For the text-containing cell, return its midpoint in (x, y) coordinate format. 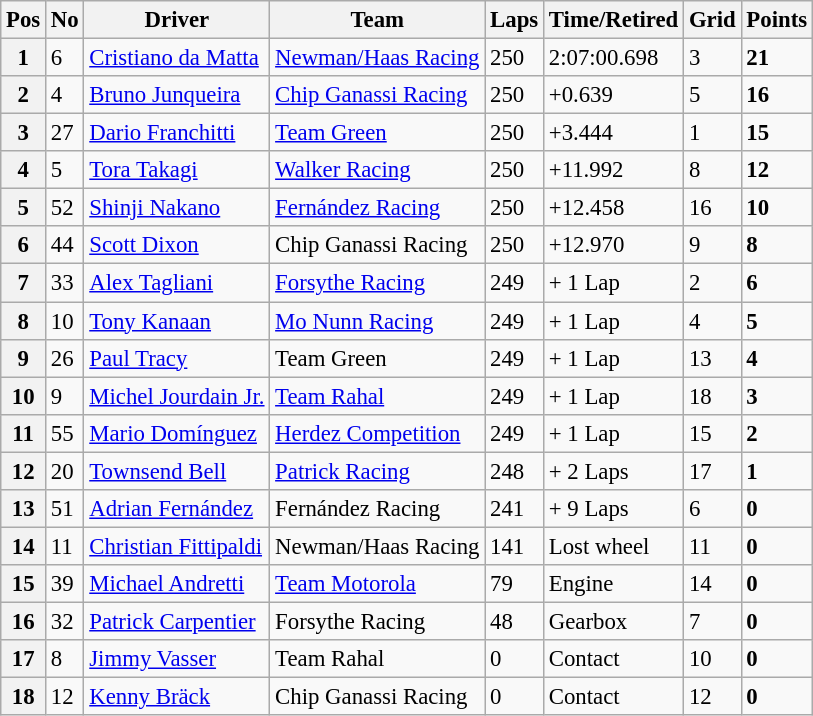
32 (65, 621)
33 (65, 283)
Lost wheel (613, 546)
Paul Tracy (177, 358)
Team (378, 20)
Walker Racing (378, 170)
2:07:00.698 (613, 58)
Tora Takagi (177, 170)
Patrick Racing (378, 471)
Bruno Junqueira (177, 95)
+11.992 (613, 170)
Christian Fittipaldi (177, 546)
Time/Retired (613, 20)
Scott Dixon (177, 245)
Mo Nunn Racing (378, 321)
Points (776, 20)
39 (65, 584)
48 (514, 621)
79 (514, 584)
Dario Franchitti (177, 133)
Mario Domínguez (177, 433)
+12.970 (613, 245)
27 (65, 133)
+0.639 (613, 95)
Adrian Fernández (177, 509)
Kenny Bräck (177, 697)
141 (514, 546)
Shinji Nakano (177, 208)
Gearbox (613, 621)
Herdez Competition (378, 433)
Cristiano da Matta (177, 58)
Engine (613, 584)
Jimmy Vasser (177, 659)
20 (65, 471)
Laps (514, 20)
Grid (712, 20)
Team Motorola (378, 584)
+12.458 (613, 208)
52 (65, 208)
241 (514, 509)
Driver (177, 20)
Tony Kanaan (177, 321)
55 (65, 433)
+ 2 Laps (613, 471)
26 (65, 358)
Michael Andretti (177, 584)
Patrick Carpentier (177, 621)
Alex Tagliani (177, 283)
+3.444 (613, 133)
+ 9 Laps (613, 509)
No (65, 20)
51 (65, 509)
Pos (24, 20)
44 (65, 245)
248 (514, 471)
Michel Jourdain Jr. (177, 396)
Townsend Bell (177, 471)
21 (776, 58)
